Provide the [X, Y] coordinate of the cell's center where the given text is located.  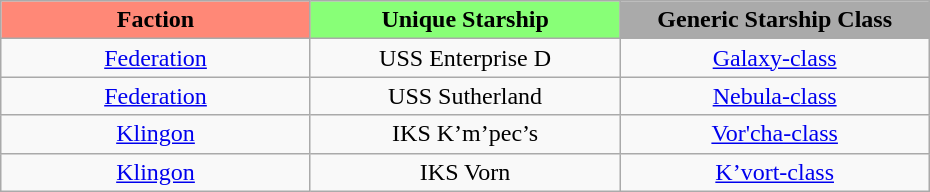
Galaxy-class [775, 58]
IKS K’m’pec’s [465, 134]
IKS Vorn [465, 172]
K’vort-class [775, 172]
Unique Starship [465, 20]
USS Enterprise D [465, 58]
Faction [156, 20]
Nebula-class [775, 96]
USS Sutherland [465, 96]
Vor'cha-class [775, 134]
Generic Starship Class [775, 20]
